Return [X, Y] of the center of cell containing provided text 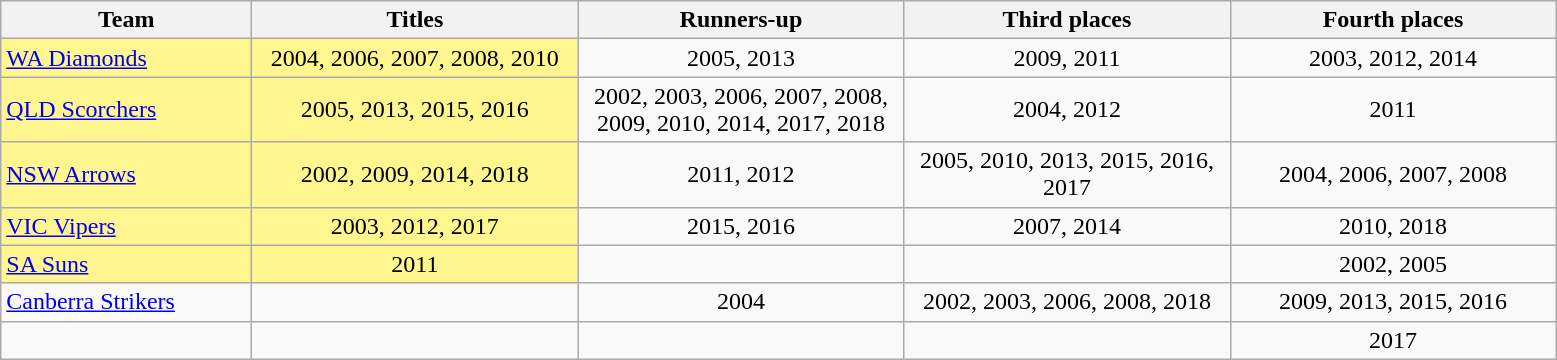
2002, 2003, 2006, 2007, 2008, 2009, 2010, 2014, 2017, 2018 [741, 110]
SA Suns [126, 264]
VIC Vipers [126, 226]
2005, 2010, 2013, 2015, 2016, 2017 [1067, 174]
2007, 2014 [1067, 226]
Fourth places [1393, 20]
NSW Arrows [126, 174]
Team [126, 20]
2002, 2009, 2014, 2018 [415, 174]
2003, 2012, 2017 [415, 226]
Runners-up [741, 20]
2003, 2012, 2014 [1393, 58]
2017 [1393, 340]
2004, 2006, 2007, 2008, 2010 [415, 58]
2004, 2006, 2007, 2008 [1393, 174]
2015, 2016 [741, 226]
Titles [415, 20]
2004, 2012 [1067, 110]
2004 [741, 302]
2002, 2003, 2006, 2008, 2018 [1067, 302]
2011, 2012 [741, 174]
WA Diamonds [126, 58]
Third places [1067, 20]
2002, 2005 [1393, 264]
Canberra Strikers [126, 302]
2009, 2013, 2015, 2016 [1393, 302]
2005, 2013 [741, 58]
2009, 2011 [1067, 58]
2005, 2013, 2015, 2016 [415, 110]
2010, 2018 [1393, 226]
QLD Scorchers [126, 110]
